Return the (X, Y) coordinate for the center point of the cell that contains the specified text.  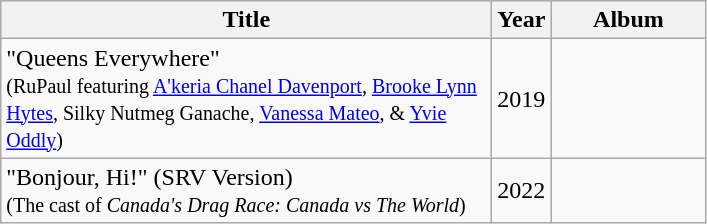
Year (522, 20)
Title (246, 20)
"Queens Everywhere"(RuPaul featuring A'keria Chanel Davenport, Brooke Lynn Hytes, Silky Nutmeg Ganache, Vanessa Mateo, & Yvie Oddly) (246, 98)
2022 (522, 190)
2019 (522, 98)
"Bonjour, Hi!" (SRV Version)(The cast of Canada's Drag Race: Canada vs The World) (246, 190)
Album (628, 20)
